Return the [x, y] coordinate for the center point of the cell that contains the specified text.  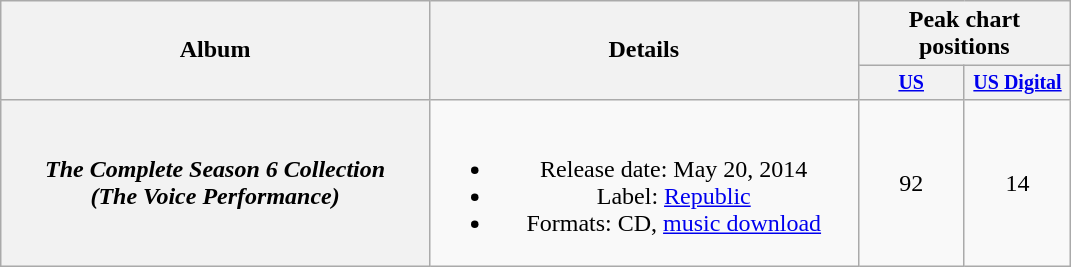
Release date: May 20, 2014Label: RepublicFormats: CD, music download [644, 182]
92 [911, 182]
US [911, 82]
Peak chart positions [964, 34]
14 [1017, 182]
Details [644, 50]
Album [216, 50]
The Complete Season 6 Collection(The Voice Performance) [216, 182]
US Digital [1017, 82]
